Detect which cell encompasses the target text, then output its [X, Y] center coordinate. 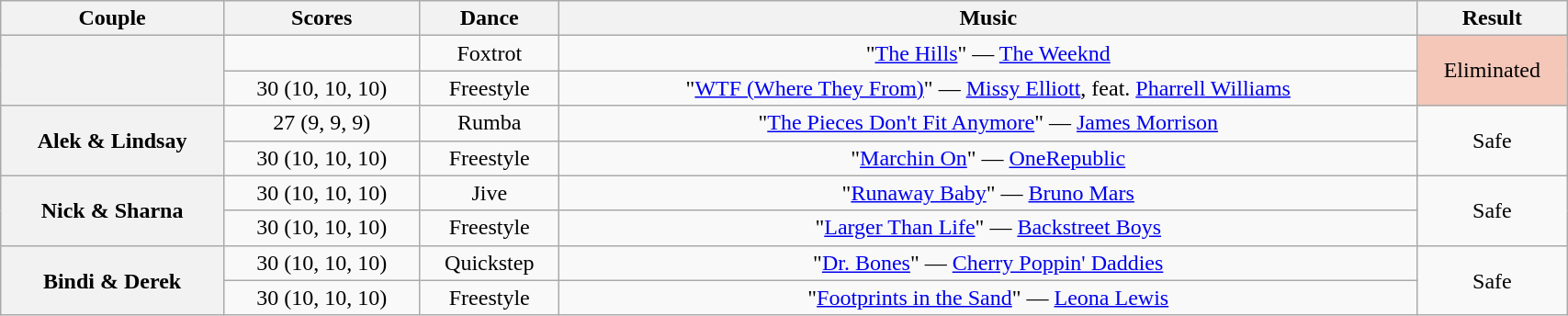
Dance [489, 18]
"WTF (Where They From)" — Missy Elliott, feat. Pharrell Williams [988, 88]
Bindi & Derek [112, 280]
"Runaway Baby" — Bruno Mars [988, 193]
"Marchin On" — OneRepublic [988, 158]
Couple [112, 18]
Rumba [489, 123]
"The Hills" — The Weeknd [988, 53]
Alek & Lindsay [112, 141]
"The Pieces Don't Fit Anymore" — James Morrison [988, 123]
Scores [321, 18]
Nick & Sharna [112, 210]
Result [1492, 18]
Music [988, 18]
Foxtrot [489, 53]
"Footprints in the Sand" — Leona Lewis [988, 298]
"Larger Than Life" — Backstreet Boys [988, 228]
27 (9, 9, 9) [321, 123]
Eliminated [1492, 71]
Quickstep [489, 263]
Jive [489, 193]
"Dr. Bones" — Cherry Poppin' Daddies [988, 263]
